Detect which cell encompasses the target text, then output its (x, y) center coordinate. 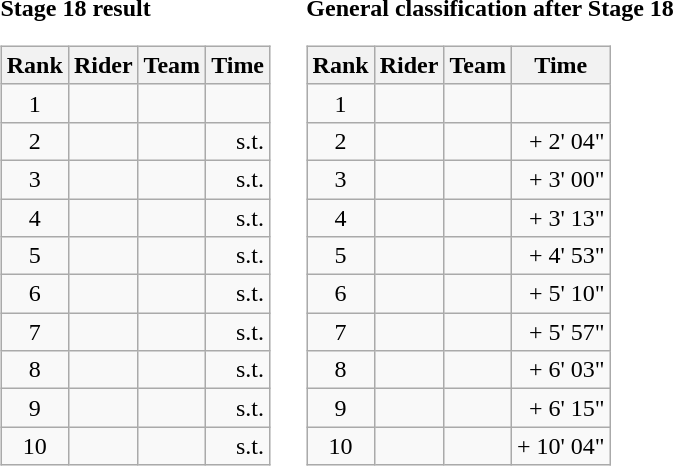
+ 3' 00" (560, 179)
+ 5' 57" (560, 332)
+ 2' 04" (560, 141)
+ 10' 04" (560, 446)
+ 6' 03" (560, 370)
+ 4' 53" (560, 256)
+ 6' 15" (560, 408)
+ 3' 13" (560, 217)
+ 5' 10" (560, 294)
